Detect which cell encompasses the target text, then output its [X, Y] center coordinate. 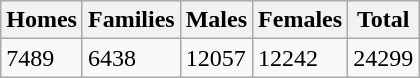
Homes [42, 20]
12242 [300, 58]
Males [216, 20]
24299 [384, 58]
12057 [216, 58]
6438 [131, 58]
Total [384, 20]
Females [300, 20]
Families [131, 20]
7489 [42, 58]
